Search for the cell housing the specified text and yield its (x, y) center coordinate. 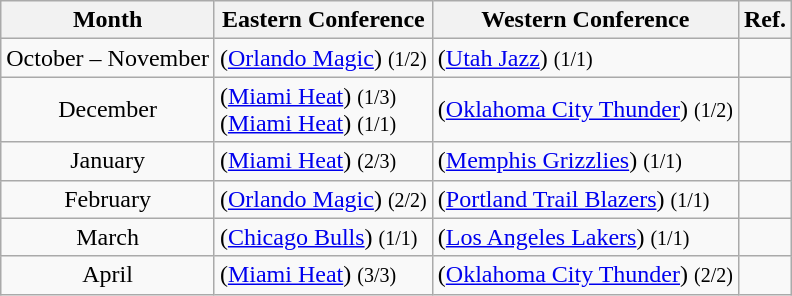
(Chicago Bulls) (1/1) (323, 237)
(Portland Trail Blazers) (1/1) (585, 199)
Western Conference (585, 20)
(Miami Heat) (2/3) (323, 161)
(Miami Heat) (3/3) (323, 275)
January (108, 161)
(Los Angeles Lakers) (1/1) (585, 237)
Ref. (764, 20)
April (108, 275)
Eastern Conference (323, 20)
(Utah Jazz) (1/1) (585, 58)
(Memphis Grizzlies) (1/1) (585, 161)
February (108, 199)
(Oklahoma City Thunder) (1/2) (585, 110)
Month (108, 20)
October – November (108, 58)
(Orlando Magic) (2/2) (323, 199)
(Orlando Magic) (1/2) (323, 58)
(Oklahoma City Thunder) (2/2) (585, 275)
March (108, 237)
(Miami Heat) (1/3) (Miami Heat) (1/1) (323, 110)
December (108, 110)
